Detect which cell encompasses the target text, then output its (x, y) center coordinate. 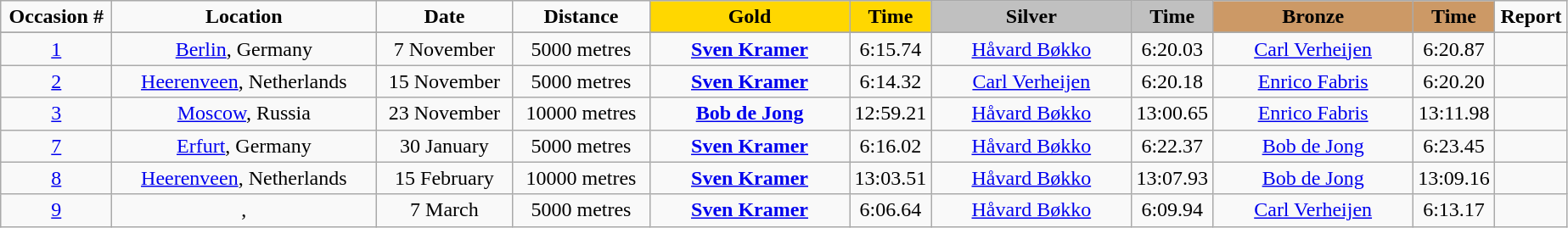
6:16.02 (891, 146)
, (244, 210)
6:22.37 (1172, 146)
6:15.74 (891, 49)
Erfurt, Germany (244, 146)
15 November (445, 81)
1 (56, 49)
6:14.32 (891, 81)
6:09.94 (1172, 210)
12:59.21 (891, 114)
9 (56, 210)
Berlin, Germany (244, 49)
7 November (445, 49)
6:20.20 (1454, 81)
Bronze (1313, 17)
Silver (1031, 17)
Gold (750, 17)
6:20.03 (1172, 49)
6:20.18 (1172, 81)
23 November (445, 114)
6:06.64 (891, 210)
8 (56, 178)
7 (56, 146)
30 January (445, 146)
Location (244, 17)
13:07.93 (1172, 178)
13:00.65 (1172, 114)
3 (56, 114)
Occasion # (56, 17)
15 February (445, 178)
6:23.45 (1454, 146)
13:03.51 (891, 178)
Distance (581, 17)
Report (1531, 17)
6:20.87 (1454, 49)
Moscow, Russia (244, 114)
Date (445, 17)
2 (56, 81)
6:13.17 (1454, 210)
13:11.98 (1454, 114)
7 March (445, 210)
13:09.16 (1454, 178)
